Scan for the cell matching the given text and deliver its [x, y] coordinate at center. 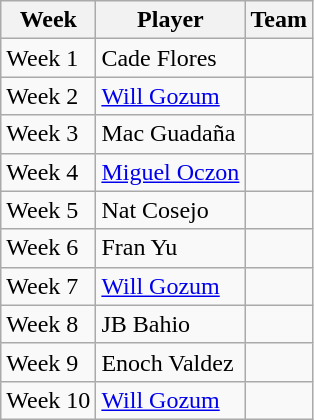
Miguel Oczon [170, 172]
Team [279, 20]
Nat Cosejo [170, 210]
Week 5 [48, 210]
Player [170, 20]
Week 7 [48, 286]
Week 9 [48, 362]
Fran Yu [170, 248]
Week 10 [48, 400]
Cade Flores [170, 58]
Week 3 [48, 134]
Mac Guadaña [170, 134]
Enoch Valdez [170, 362]
Week 8 [48, 324]
Week [48, 20]
Week 4 [48, 172]
Week 6 [48, 248]
JB Bahio [170, 324]
Week 2 [48, 96]
Week 1 [48, 58]
